Provide the [X, Y] coordinate of the cell's center where the given text is located.  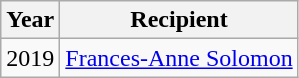
Frances-Anne Solomon [179, 58]
Year [30, 20]
Recipient [179, 20]
2019 [30, 58]
